Search for the cell housing the specified text and yield its (X, Y) center coordinate. 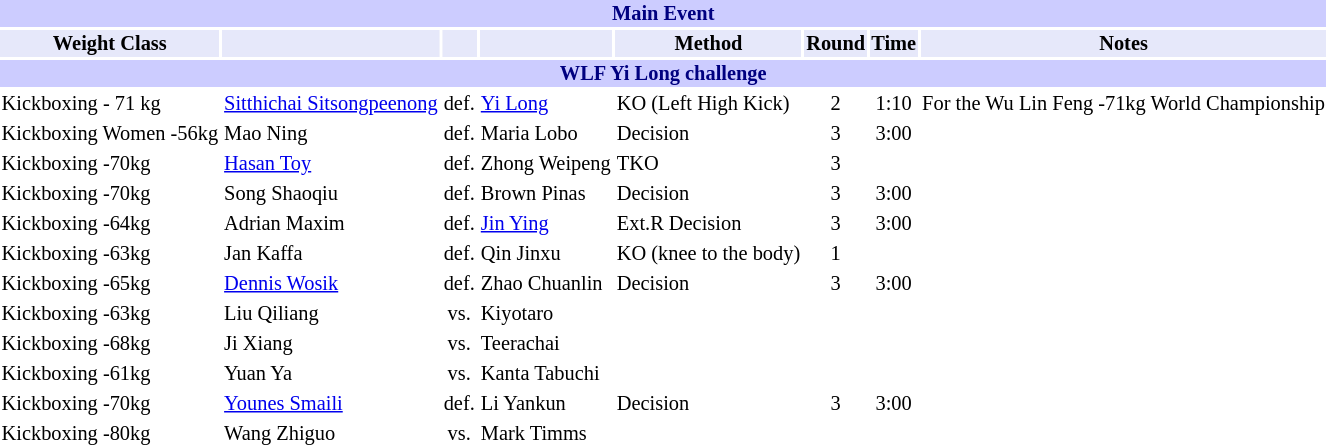
Kickboxing Women -56kg (110, 134)
Yi Long (546, 104)
Adrian Maxim (332, 224)
Song Shaoqiu (332, 194)
TKO (708, 164)
Kickboxing -68kg (110, 344)
Jin Ying (546, 224)
Brown Pinas (546, 194)
Sitthichai Sitsongpeenong (332, 104)
Kickboxing -64kg (110, 224)
Kickboxing -61kg (110, 374)
1:10 (894, 104)
Method (708, 44)
Jan Kaffa (332, 254)
Hasan Toy (332, 164)
Main Event (663, 14)
1 (836, 254)
Kickboxing -65kg (110, 284)
Younes Smaili (332, 404)
Zhong Weipeng (546, 164)
WLF Yi Long challenge (663, 74)
KO (knee to the body) (708, 254)
Teerachai (546, 344)
Li Yankun (546, 404)
Kanta Tabuchi (546, 374)
Ji Xiang (332, 344)
Round (836, 44)
Kickboxing - 71 kg (110, 104)
Yuan Ya (332, 374)
Mao Ning (332, 134)
Time (894, 44)
Dennis Wosik (332, 284)
Qin Jinxu (546, 254)
Zhao Chuanlin (546, 284)
Weight Class (110, 44)
Ext.R Decision (708, 224)
Kiyotaro (546, 314)
KO (Left High Kick) (708, 104)
Maria Lobo (546, 134)
2 (836, 104)
Liu Qiliang (332, 314)
